For the text-containing cell, return its midpoint in (x, y) coordinate format. 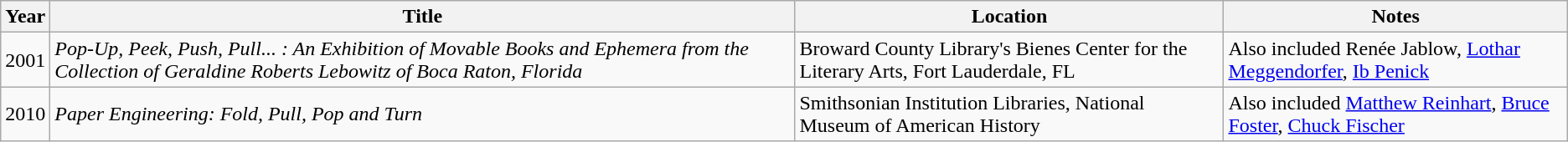
Also included Renée Jablow, Lothar Meggendorfer, Ib Penick (1395, 60)
Location (1009, 17)
2001 (25, 60)
Also included Matthew Reinhart, Bruce Foster, Chuck Fischer (1395, 114)
Notes (1395, 17)
Year (25, 17)
2010 (25, 114)
Broward County Library's Bienes Center for the Literary Arts, Fort Lauderdale, FL (1009, 60)
Title (422, 17)
Paper Engineering: Fold, Pull, Pop and Turn (422, 114)
Pop-Up, Peek, Push, Pull... : An Exhibition of Movable Books and Ephemera from the Collection of Geraldine Roberts Lebowitz of Boca Raton, Florida (422, 60)
Smithsonian Institution Libraries, National Museum of American History (1009, 114)
